Output the (x, y) coordinate of the center of the cell containing the given text.  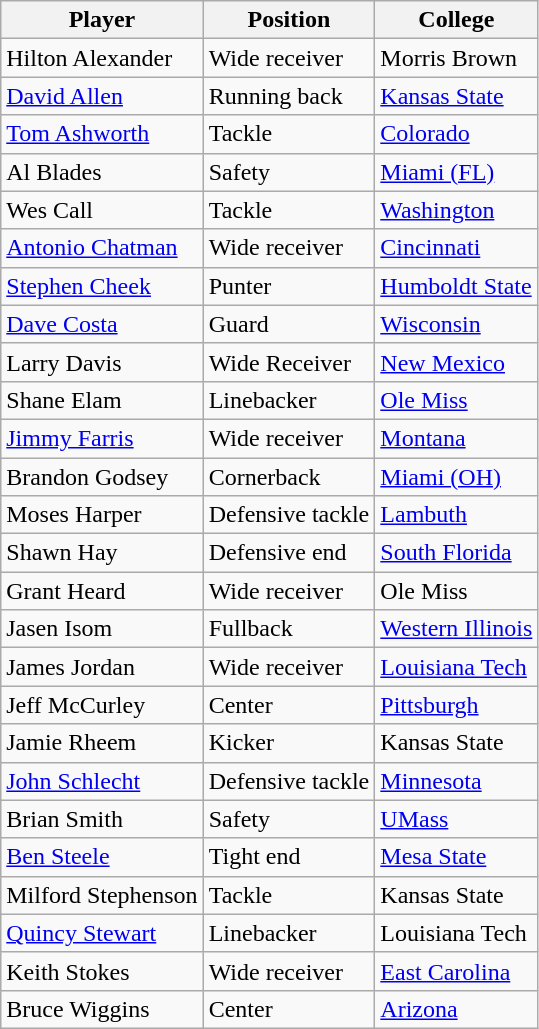
Wisconsin (456, 324)
Player (102, 20)
Jamie Rheem (102, 743)
Grant Heard (102, 591)
Tom Ashworth (102, 134)
David Allen (102, 96)
New Mexico (456, 362)
Miami (OH) (456, 477)
Jasen Isom (102, 629)
Defensive end (289, 553)
Pittsburgh (456, 705)
Colorado (456, 134)
Guard (289, 324)
East Carolina (456, 971)
Arizona (456, 1009)
Running back (289, 96)
Milford Stephenson (102, 895)
Shane Elam (102, 400)
Wide Receiver (289, 362)
Minnesota (456, 781)
Lambuth (456, 515)
Antonio Chatman (102, 248)
Tight end (289, 857)
Morris Brown (456, 58)
Shawn Hay (102, 553)
Brian Smith (102, 819)
James Jordan (102, 667)
UMass (456, 819)
Ben Steele (102, 857)
Hilton Alexander (102, 58)
Washington (456, 210)
Jimmy Farris (102, 438)
Position (289, 20)
Cornerback (289, 477)
Bruce Wiggins (102, 1009)
College (456, 20)
Larry Davis (102, 362)
Moses Harper (102, 515)
Western Illinois (456, 629)
South Florida (456, 553)
Al Blades (102, 172)
John Schlecht (102, 781)
Punter (289, 286)
Montana (456, 438)
Dave Costa (102, 324)
Wes Call (102, 210)
Cincinnati (456, 248)
Kicker (289, 743)
Mesa State (456, 857)
Humboldt State (456, 286)
Miami (FL) (456, 172)
Keith Stokes (102, 971)
Quincy Stewart (102, 933)
Brandon Godsey (102, 477)
Jeff McCurley (102, 705)
Stephen Cheek (102, 286)
Fullback (289, 629)
